From the cell containing the given text, extract its center point as (X, Y) coordinate. 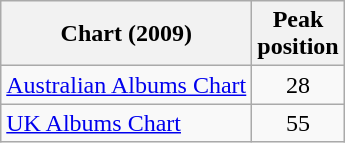
Australian Albums Chart (126, 85)
28 (298, 85)
UK Albums Chart (126, 123)
Chart (2009) (126, 34)
55 (298, 123)
Peak position (298, 34)
